Return the (x, y) coordinate for the center point of the cell that contains the specified text.  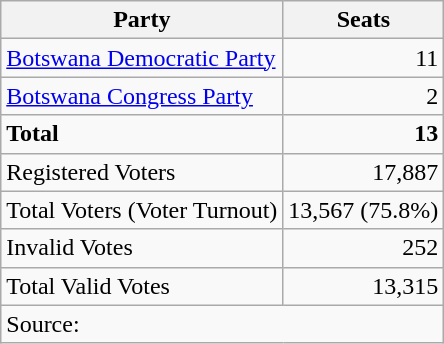
13,315 (364, 286)
Registered Voters (142, 172)
13,567 (75.8%) (364, 210)
Botswana Congress Party (142, 96)
Source: (222, 324)
Total Valid Votes (142, 286)
Party (142, 20)
Botswana Democratic Party (142, 58)
252 (364, 248)
Seats (364, 20)
Total Voters (Voter Turnout) (142, 210)
11 (364, 58)
Invalid Votes (142, 248)
13 (364, 134)
2 (364, 96)
17,887 (364, 172)
Total (142, 134)
